Provide the [x, y] coordinate of the cell's center where the given text is located.  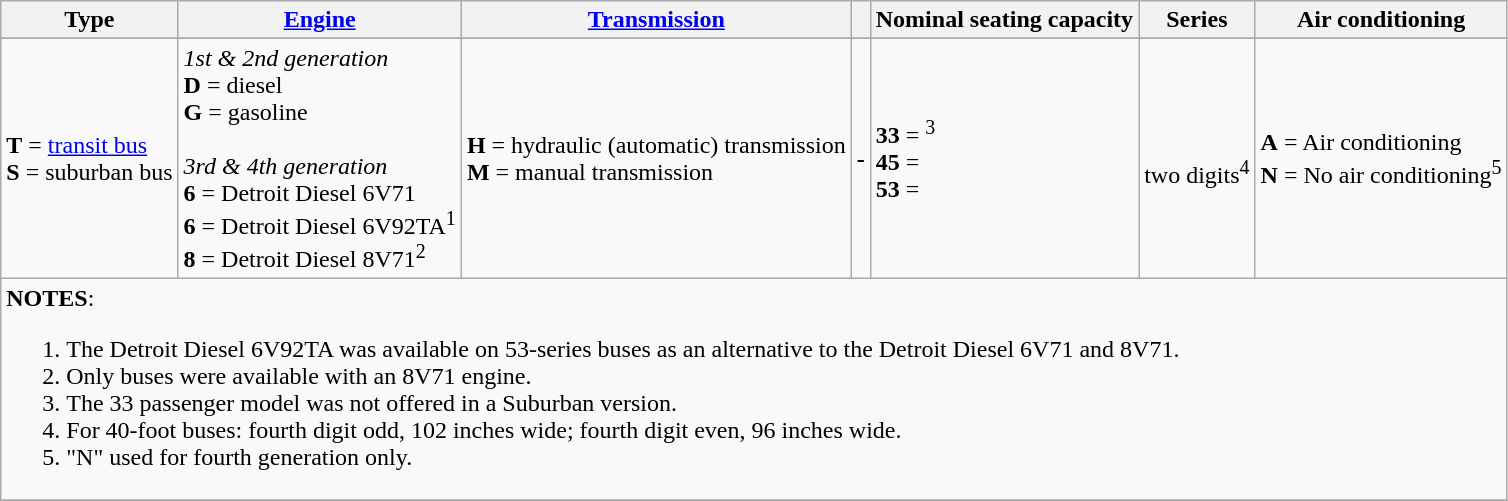
Transmission [656, 20]
H = hydraulic (automatic) transmissionM = manual transmission [656, 159]
Engine [320, 20]
A = Air conditioningN = No air conditioning5 [1381, 159]
33 = 345 = 53 = [1004, 159]
- [860, 159]
Nominal seating capacity [1004, 20]
two digits4 [1197, 159]
Series [1197, 20]
Air conditioning [1381, 20]
T = transit busS = suburban bus [90, 159]
Type [90, 20]
1st & 2nd generationD = dieselG = gasoline3rd & 4th generation6 = Detroit Diesel 6V716 = Detroit Diesel 6V92TA18 = Detroit Diesel 8V712 [320, 159]
